Output the (X, Y) coordinate of the center of the cell containing the given text.  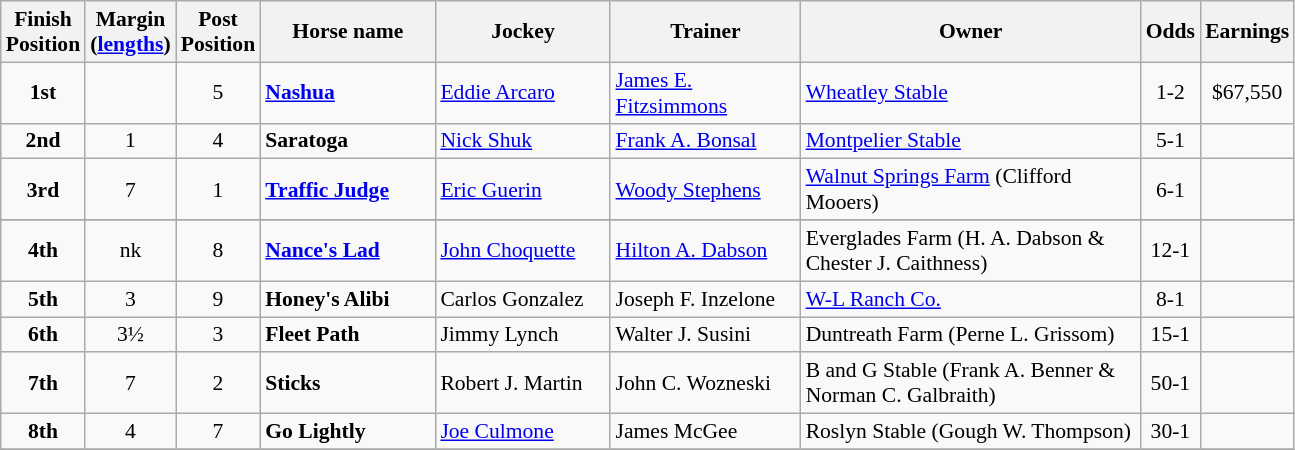
1st (43, 92)
Frank A. Bonsal (705, 141)
Everglades Farm (H. A. Dabson & Chester J. Caithness) (971, 250)
Fleet Path (348, 335)
Post Position (218, 32)
50-1 (1170, 384)
12-1 (1170, 250)
Duntreath Farm (Perne L. Grissom) (971, 335)
John Choquette (522, 250)
4th (43, 250)
Joe Culmone (522, 432)
Nashua (348, 92)
6-1 (1170, 190)
W-L Ranch Co. (971, 299)
5th (43, 299)
Horse name (348, 32)
2 (218, 384)
Jockey (522, 32)
Robert J. Martin (522, 384)
Eric Guerin (522, 190)
John C. Wozneski (705, 384)
8 (218, 250)
Owner (971, 32)
Walnut Springs Farm (Clifford Mooers) (971, 190)
B and G Stable (Frank A. Benner & Norman C. Galbraith) (971, 384)
Trainer (705, 32)
James McGee (705, 432)
Joseph F. Inzelone (705, 299)
Walter J. Susini (705, 335)
8-1 (1170, 299)
3½ (130, 335)
Traffic Judge (348, 190)
8th (43, 432)
Saratoga (348, 141)
Sticks (348, 384)
Wheatley Stable (971, 92)
5 (218, 92)
Roslyn Stable (Gough W. Thompson) (971, 432)
James E. Fitzsimmons (705, 92)
7th (43, 384)
Margin (lengths) (130, 32)
3rd (43, 190)
Nance's Lad (348, 250)
$67,550 (1247, 92)
2nd (43, 141)
Nick Shuk (522, 141)
6th (43, 335)
Hilton A. Dabson (705, 250)
Carlos Gonzalez (522, 299)
30-1 (1170, 432)
5-1 (1170, 141)
1-2 (1170, 92)
Honey's Alibi (348, 299)
9 (218, 299)
15-1 (1170, 335)
nk (130, 250)
Eddie Arcaro (522, 92)
Montpelier Stable (971, 141)
Woody Stephens (705, 190)
Go Lightly (348, 432)
Jimmy Lynch (522, 335)
Earnings (1247, 32)
Finish Position (43, 32)
Odds (1170, 32)
